From the cell containing the given text, extract its center point as (x, y) coordinate. 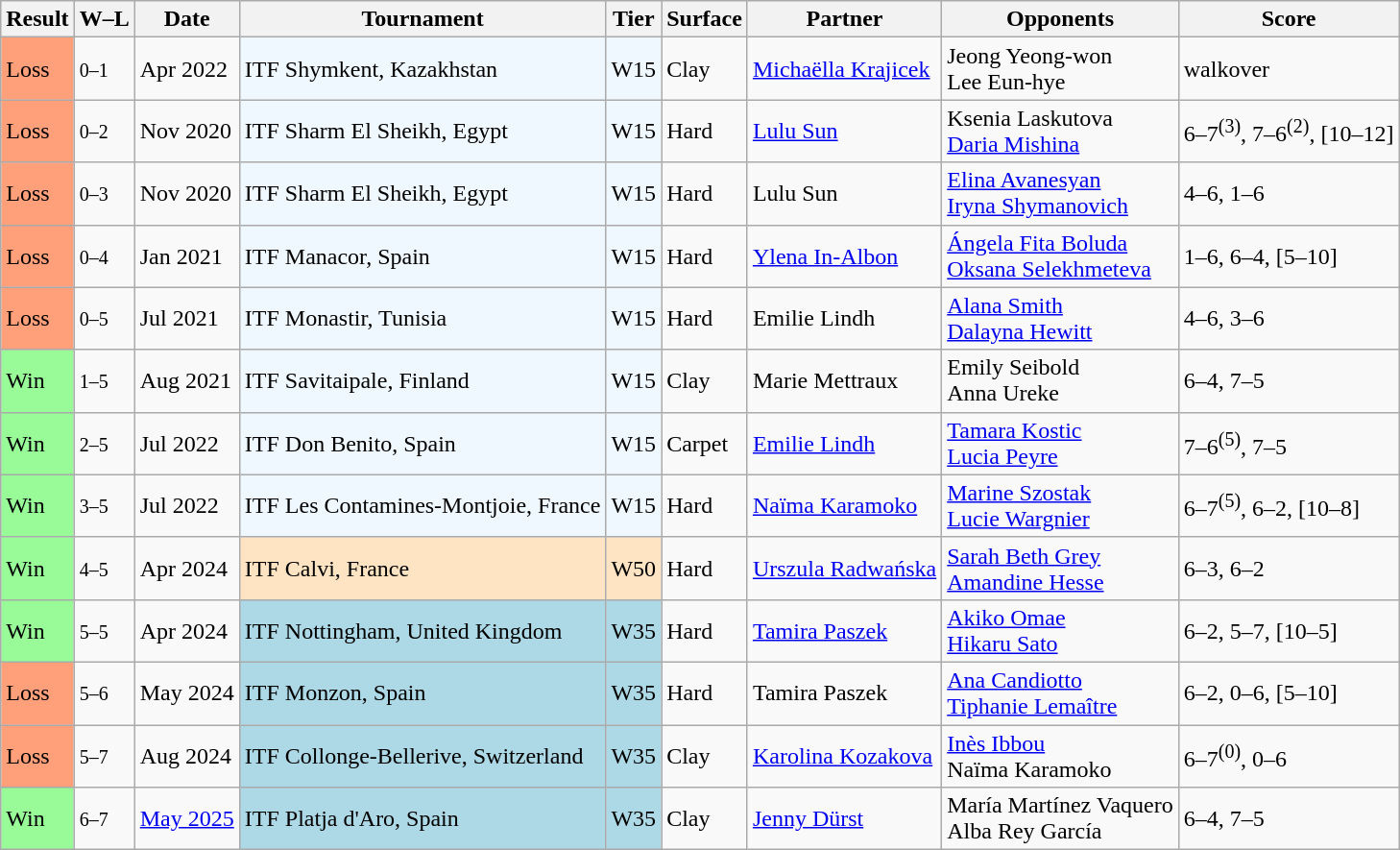
Apr 2022 (186, 69)
Michaëlla Krajicek (844, 69)
Jeong Yeong-won Lee Eun-hye (1060, 69)
Marie Mettraux (844, 380)
May 2024 (186, 693)
Ana Candiotto Tiphanie Lemaître (1060, 693)
6–7(5), 6–2, [10–8] (1289, 505)
ITF Calvi, France (422, 569)
ITF Collonge-Bellerive, Switzerland (422, 755)
4–6, 1–6 (1289, 194)
Jenny Dürst (844, 818)
1–6, 6–4, [5–10] (1289, 255)
6–3, 6–2 (1289, 569)
Ksenia Laskutova Daria Mishina (1060, 131)
0–2 (104, 131)
2–5 (104, 444)
Akiko Omae Hikaru Sato (1060, 630)
1–5 (104, 380)
6–2, 0–6, [5–10] (1289, 693)
3–5 (104, 505)
6–7 (104, 818)
Elina Avanesyan Iryna Shymanovich (1060, 194)
5–6 (104, 693)
ITF Savitaipale, Finland (422, 380)
May 2025 (186, 818)
Alana Smith Dalayna Hewitt (1060, 319)
Naïma Karamoko (844, 505)
Opponents (1060, 19)
Inès Ibbou Naïma Karamoko (1060, 755)
5–7 (104, 755)
Jan 2021 (186, 255)
Aug 2024 (186, 755)
María Martínez Vaquero Alba Rey García (1060, 818)
W–L (104, 19)
ITF Don Benito, Spain (422, 444)
ITF Shymkent, Kazakhstan (422, 69)
Ángela Fita Boluda Oksana Selekhmeteva (1060, 255)
6–7(0), 0–6 (1289, 755)
6–2, 5–7, [10–5] (1289, 630)
Aug 2021 (186, 380)
0–3 (104, 194)
Tournament (422, 19)
ITF Les Contamines-Montjoie, France (422, 505)
Date (186, 19)
ITF Monzon, Spain (422, 693)
Score (1289, 19)
Marine Szostak Lucie Wargnier (1060, 505)
0–5 (104, 319)
6–7(3), 7–6(2), [10–12] (1289, 131)
Sarah Beth Grey Amandine Hesse (1060, 569)
Karolina Kozakova (844, 755)
0–4 (104, 255)
Jul 2021 (186, 319)
W50 (634, 569)
walkover (1289, 69)
Urszula Radwańska (844, 569)
Carpet (705, 444)
Emily Seibold Anna Ureke (1060, 380)
4–6, 3–6 (1289, 319)
7–6(5), 7–5 (1289, 444)
Partner (844, 19)
ITF Manacor, Spain (422, 255)
ITF Monastir, Tunisia (422, 319)
4–5 (104, 569)
Tier (634, 19)
Result (37, 19)
0–1 (104, 69)
ITF Platja d'Aro, Spain (422, 818)
5–5 (104, 630)
Surface (705, 19)
Ylena In-Albon (844, 255)
ITF Nottingham, United Kingdom (422, 630)
Tamara Kostic Lucia Peyre (1060, 444)
